Search for the cell housing the specified text and yield its [X, Y] center coordinate. 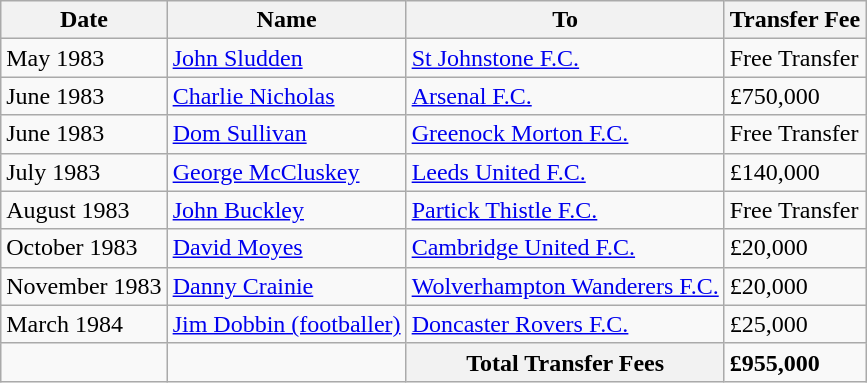
Transfer Fee [794, 20]
Total Transfer Fees [565, 362]
Partick Thistle F.C. [565, 210]
St Johnstone F.C. [565, 58]
Arsenal F.C. [565, 96]
£140,000 [794, 172]
£25,000 [794, 324]
£955,000 [794, 362]
November 1983 [84, 286]
Cambridge United F.C. [565, 248]
July 1983 [84, 172]
David Moyes [286, 248]
Date [84, 20]
George McCluskey [286, 172]
John Buckley [286, 210]
Danny Crainie [286, 286]
Charlie Nicholas [286, 96]
August 1983 [84, 210]
Dom Sullivan [286, 134]
Name [286, 20]
March 1984 [84, 324]
Greenock Morton F.C. [565, 134]
To [565, 20]
October 1983 [84, 248]
Leeds United F.C. [565, 172]
Jim Dobbin (footballer) [286, 324]
May 1983 [84, 58]
Doncaster Rovers F.C. [565, 324]
£750,000 [794, 96]
John Sludden [286, 58]
Wolverhampton Wanderers F.C. [565, 286]
